Locate the cell with the specified text and output its [X, Y] center coordinate. 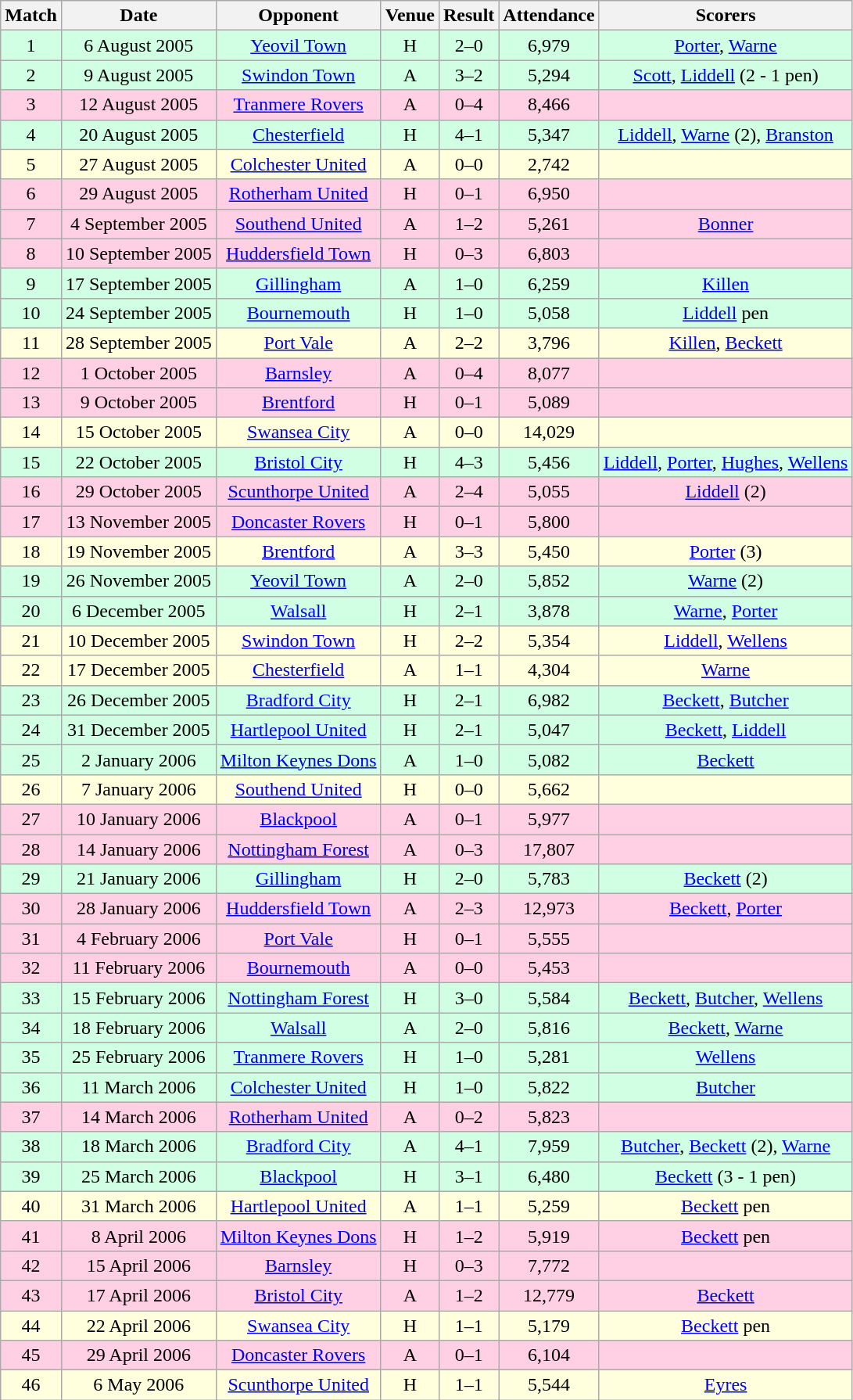
2–4 [468, 492]
6,259 [549, 283]
5,259 [549, 1206]
Beckett, Butcher [726, 700]
5,453 [549, 968]
5,544 [549, 1385]
5 [31, 164]
38 [31, 1147]
2 [31, 75]
5,584 [549, 998]
Liddell (2) [726, 492]
10 December 2005 [138, 641]
7 [31, 224]
Date [138, 16]
Bonner [726, 224]
Liddell pen [726, 313]
33 [31, 998]
Warne (2) [726, 581]
5,800 [549, 522]
6 August 2005 [138, 45]
6,480 [549, 1176]
10 September 2005 [138, 253]
Eyres [726, 1385]
1 October 2005 [138, 373]
14 March 2006 [138, 1117]
Opponent [299, 16]
28 [31, 849]
25 February 2006 [138, 1057]
5,047 [549, 730]
11 [31, 343]
31 [31, 939]
15 October 2005 [138, 433]
40 [31, 1206]
6,950 [549, 194]
17 September 2005 [138, 283]
5,261 [549, 224]
29 April 2006 [138, 1355]
Wellens [726, 1057]
30 [31, 909]
3–3 [468, 551]
5,456 [549, 462]
5,058 [549, 313]
8 [31, 253]
Scott, Liddell (2 - 1 pen) [726, 75]
22 April 2006 [138, 1326]
5,082 [549, 759]
31 March 2006 [138, 1206]
24 September 2005 [138, 313]
11 February 2006 [138, 968]
5,179 [549, 1326]
17,807 [549, 849]
3–1 [468, 1176]
8,077 [549, 373]
12 [31, 373]
32 [31, 968]
22 [31, 670]
Result [468, 16]
11 March 2006 [138, 1087]
25 [31, 759]
6 [31, 194]
26 November 2005 [138, 581]
Killen, Beckett [726, 343]
8 April 2006 [138, 1236]
27 [31, 819]
7 January 2006 [138, 789]
Warne, Porter [726, 611]
26 December 2005 [138, 700]
4 February 2006 [138, 939]
17 April 2006 [138, 1295]
Scorers [726, 16]
5,555 [549, 939]
28 January 2006 [138, 909]
Butcher, Beckett (2), Warne [726, 1147]
Butcher [726, 1087]
26 [31, 789]
12,779 [549, 1295]
36 [31, 1087]
29 [31, 879]
28 September 2005 [138, 343]
8,466 [549, 105]
Killen [726, 283]
4,304 [549, 670]
3,878 [549, 611]
12,973 [549, 909]
10 [31, 313]
3–0 [468, 998]
6 December 2005 [138, 611]
5,823 [549, 1117]
5,852 [549, 581]
45 [31, 1355]
5,089 [549, 403]
6,979 [549, 45]
9 October 2005 [138, 403]
3–2 [468, 75]
22 October 2005 [138, 462]
39 [31, 1176]
Liddell, Warne (2), Branston [726, 135]
Beckett, Porter [726, 909]
44 [31, 1326]
17 [31, 522]
5,450 [549, 551]
4 September 2005 [138, 224]
Beckett (3 - 1 pen) [726, 1176]
5,294 [549, 75]
5,354 [549, 641]
27 August 2005 [138, 164]
15 April 2006 [138, 1265]
3,796 [549, 343]
9 August 2005 [138, 75]
43 [31, 1295]
5,055 [549, 492]
6,104 [549, 1355]
2,742 [549, 164]
Attendance [549, 16]
14,029 [549, 433]
15 February 2006 [138, 998]
5,783 [549, 879]
Porter, Warne [726, 45]
5,281 [549, 1057]
4–3 [468, 462]
42 [31, 1265]
5,977 [549, 819]
0–2 [468, 1117]
Liddell, Wellens [726, 641]
14 [31, 433]
Match [31, 16]
13 November 2005 [138, 522]
24 [31, 730]
20 [31, 611]
7,959 [549, 1147]
25 March 2006 [138, 1176]
1 [31, 45]
2–3 [468, 909]
13 [31, 403]
19 [31, 581]
4 [31, 135]
29 October 2005 [138, 492]
31 December 2005 [138, 730]
5,347 [549, 135]
15 [31, 462]
21 January 2006 [138, 879]
21 [31, 641]
10 January 2006 [138, 819]
9 [31, 283]
19 November 2005 [138, 551]
29 August 2005 [138, 194]
14 January 2006 [138, 849]
18 February 2006 [138, 1028]
6 May 2006 [138, 1385]
16 [31, 492]
Warne [726, 670]
7,772 [549, 1265]
5,919 [549, 1236]
37 [31, 1117]
6,803 [549, 253]
Liddell, Porter, Hughes, Wellens [726, 462]
46 [31, 1385]
5,662 [549, 789]
35 [31, 1057]
5,816 [549, 1028]
2 January 2006 [138, 759]
18 March 2006 [138, 1147]
17 December 2005 [138, 670]
23 [31, 700]
Beckett, Liddell [726, 730]
12 August 2005 [138, 105]
Beckett (2) [726, 879]
5,822 [549, 1087]
Porter (3) [726, 551]
Beckett, Butcher, Wellens [726, 998]
34 [31, 1028]
41 [31, 1236]
18 [31, 551]
Venue [410, 16]
6,982 [549, 700]
3 [31, 105]
20 August 2005 [138, 135]
Beckett, Warne [726, 1028]
